Identify which cell holds the provided text, then report its [X, Y] central coordinate. 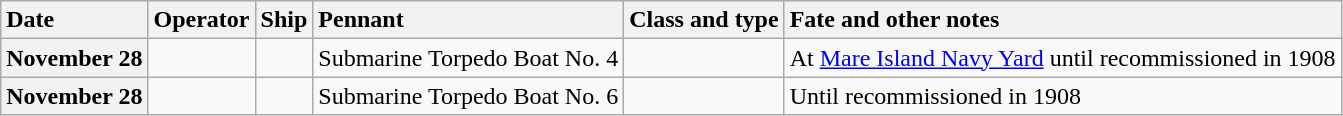
Class and type [704, 20]
Fate and other notes [1062, 20]
Pennant [468, 20]
Submarine Torpedo Boat No. 6 [468, 96]
Date [74, 20]
Until recommissioned in 1908 [1062, 96]
Submarine Torpedo Boat No. 4 [468, 58]
Ship [284, 20]
At Mare Island Navy Yard until recommissioned in 1908 [1062, 58]
Operator [202, 20]
